Scan for the cell matching the given text and deliver its (x, y) coordinate at center. 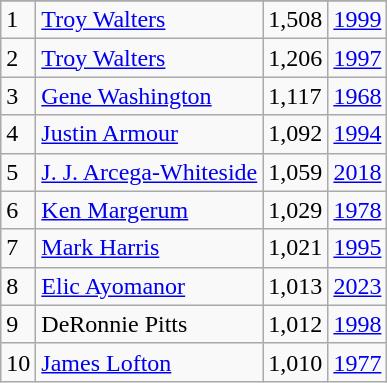
6 (18, 210)
2023 (358, 286)
DeRonnie Pitts (150, 324)
1978 (358, 210)
1994 (358, 134)
Ken Margerum (150, 210)
4 (18, 134)
1 (18, 20)
1,059 (296, 172)
1,206 (296, 58)
1,013 (296, 286)
7 (18, 248)
5 (18, 172)
1999 (358, 20)
9 (18, 324)
2018 (358, 172)
1968 (358, 96)
3 (18, 96)
1977 (358, 362)
1998 (358, 324)
Elic Ayomanor (150, 286)
1,012 (296, 324)
1995 (358, 248)
1,508 (296, 20)
1,010 (296, 362)
1,029 (296, 210)
Gene Washington (150, 96)
2 (18, 58)
8 (18, 286)
James Lofton (150, 362)
Justin Armour (150, 134)
1,117 (296, 96)
1,092 (296, 134)
J. J. Arcega-Whiteside (150, 172)
1997 (358, 58)
10 (18, 362)
1,021 (296, 248)
Mark Harris (150, 248)
